Capture the cell that displays the provided text and extract its (X, Y) central coordinate. 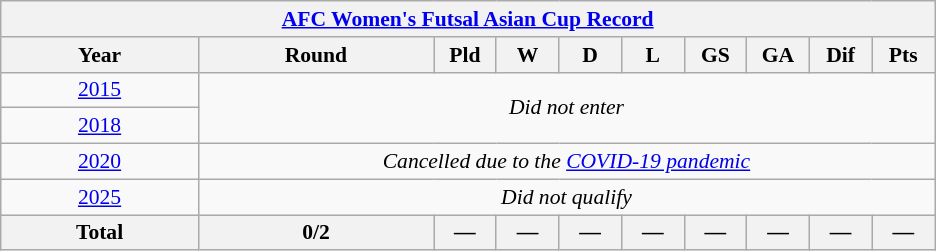
Dif (840, 55)
L (652, 55)
AFC Women's Futsal Asian Cup Record (468, 19)
Pld (466, 55)
2025 (100, 197)
2018 (100, 126)
GA (778, 55)
0/2 (316, 233)
GS (716, 55)
Cancelled due to the COVID-19 pandemic (566, 162)
Year (100, 55)
Total (100, 233)
Did not qualify (566, 197)
2015 (100, 90)
Did not enter (566, 108)
W (528, 55)
Round (316, 55)
2020 (100, 162)
D (590, 55)
Pts (904, 55)
